Identify which cell holds the provided text, then report its [x, y] central coordinate. 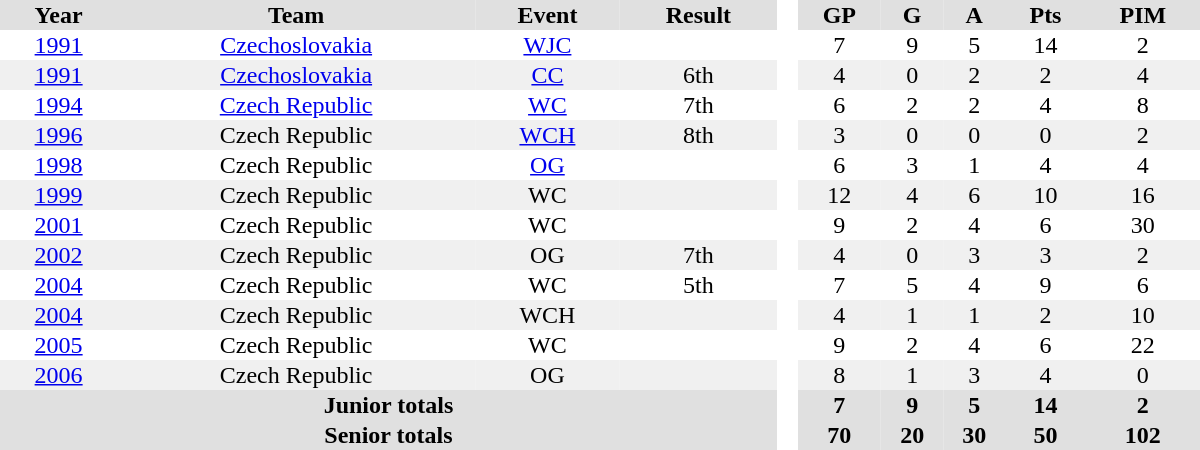
22 [1143, 345]
20 [912, 435]
2006 [58, 375]
8th [698, 135]
1999 [58, 195]
6th [698, 75]
16 [1143, 195]
1998 [58, 165]
2005 [58, 345]
Pts [1045, 15]
102 [1143, 435]
2001 [58, 225]
2002 [58, 255]
WJC [548, 45]
GP [840, 15]
PIM [1143, 15]
Team [296, 15]
A [974, 15]
1994 [58, 105]
5th [698, 285]
12 [840, 195]
70 [840, 435]
Year [58, 15]
Event [548, 15]
1996 [58, 135]
Result [698, 15]
CC [548, 75]
G [912, 15]
50 [1045, 435]
Junior totals [388, 405]
Senior totals [388, 435]
